Capture the cell that displays the provided text and extract its [x, y] central coordinate. 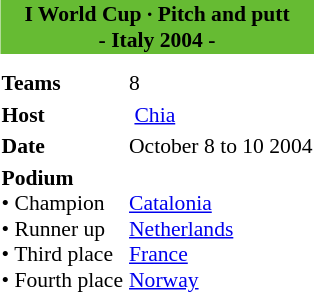
Date [62, 146]
Chia [221, 114]
Host [62, 114]
I World Cup · Pitch and putt- Italy 2004 - [157, 27]
October 8 to 10 2004 [221, 146]
Teams [62, 83]
8 [221, 83]
